Capture the cell that displays the provided text and extract its [x, y] central coordinate. 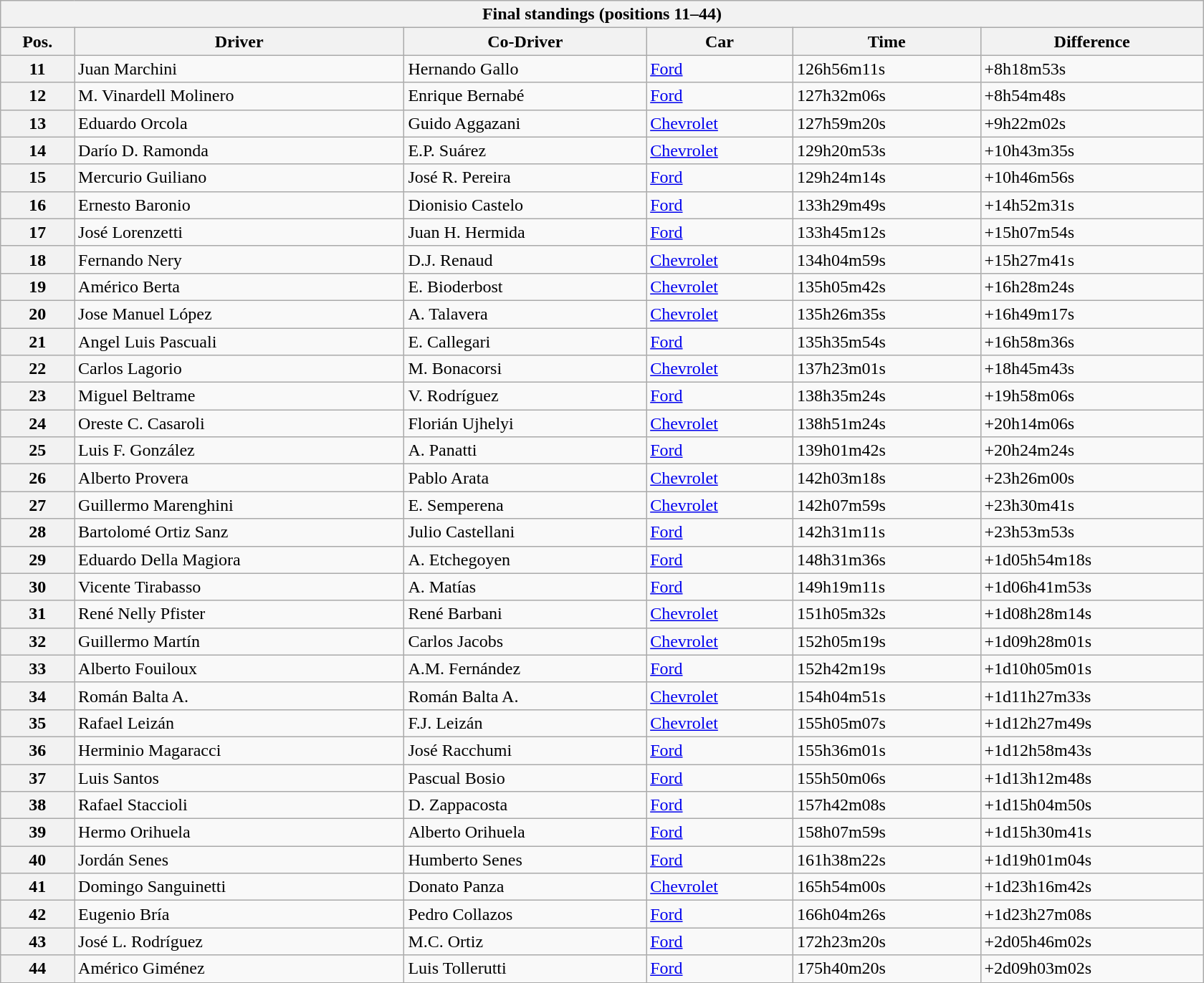
Américo Berta [239, 287]
135h35m54s [887, 342]
+1d05h54m18s [1092, 560]
Carlos Jacobs [525, 641]
21 [37, 342]
36 [37, 750]
18 [37, 259]
+15h07m54s [1092, 232]
Vicente Tirabasso [239, 587]
152h05m19s [887, 641]
127h32m06s [887, 96]
Pascual Bosio [525, 777]
Darío D. Ramonda [239, 150]
155h50m06s [887, 777]
Luis F. González [239, 451]
José Racchumi [525, 750]
+8h54m48s [1092, 96]
11 [37, 69]
175h40m20s [887, 969]
157h42m08s [887, 805]
A. Panatti [525, 451]
René Barbani [525, 614]
+9h22m02s [1092, 123]
+1d12h27m49s [1092, 723]
166h04m26s [887, 914]
M. Vinardell Molinero [239, 96]
15 [37, 178]
24 [37, 423]
Luis Tollerutti [525, 969]
16 [37, 205]
+10h43m35s [1092, 150]
Difference [1092, 42]
33 [37, 668]
D.J. Renaud [525, 259]
Pos. [37, 42]
34 [37, 696]
134h04m59s [887, 259]
+1d15h04m50s [1092, 805]
Julio Castellani [525, 532]
155h05m07s [887, 723]
Co-Driver [525, 42]
Jose Manuel López [239, 314]
161h38m22s [887, 860]
135h26m35s [887, 314]
127h59m20s [887, 123]
129h24m14s [887, 178]
José Lorenzetti [239, 232]
+15h27m41s [1092, 259]
A. Etchegoyen [525, 560]
35 [37, 723]
+1d11h27m33s [1092, 696]
D. Zappacosta [525, 805]
31 [37, 614]
149h19m11s [887, 587]
+23h53m53s [1092, 532]
151h05m32s [887, 614]
José L. Rodríguez [239, 941]
Domingo Sanguinetti [239, 887]
25 [37, 451]
37 [37, 777]
E. Bioderbost [525, 287]
Juan H. Hermida [525, 232]
V. Rodríguez [525, 396]
135h05m42s [887, 287]
A.M. Fernández [525, 668]
Eduardo Orcola [239, 123]
+2d09h03m02s [1092, 969]
Oreste C. Casaroli [239, 423]
27 [37, 505]
+1d08h28m14s [1092, 614]
142h07m59s [887, 505]
Enrique Bernabé [525, 96]
+1d06h41m53s [1092, 587]
+16h49m17s [1092, 314]
165h54m00s [887, 887]
Time [887, 42]
Carlos Lagorio [239, 369]
126h56m11s [887, 69]
+2d05h46m02s [1092, 941]
Juan Marchini [239, 69]
+1d23h27m08s [1092, 914]
Guillermo Marenghini [239, 505]
Rafael Leizán [239, 723]
A. Talavera [525, 314]
138h51m24s [887, 423]
44 [37, 969]
Luis Santos [239, 777]
Donato Panza [525, 887]
42 [37, 914]
133h29m49s [887, 205]
Pedro Collazos [525, 914]
Pablo Arata [525, 478]
12 [37, 96]
+1d23h16m42s [1092, 887]
Mercurio Guiliano [239, 178]
Eugenio Bría [239, 914]
Driver [239, 42]
+23h26m00s [1092, 478]
41 [37, 887]
152h42m19s [887, 668]
139h01m42s [887, 451]
+1d12h58m43s [1092, 750]
+16h58m36s [1092, 342]
F.J. Leizán [525, 723]
René Nelly Pfister [239, 614]
Miguel Beltrame [239, 396]
19 [37, 287]
Herminio Magaracci [239, 750]
M. Bonacorsi [525, 369]
28 [37, 532]
José R. Pereira [525, 178]
137h23m01s [887, 369]
Humberto Senes [525, 860]
+1d13h12m48s [1092, 777]
+14h52m31s [1092, 205]
Alberto Fouiloux [239, 668]
Car [720, 42]
E. Callegari [525, 342]
32 [37, 641]
38 [37, 805]
20 [37, 314]
155h36m01s [887, 750]
Angel Luis Pascuali [239, 342]
129h20m53s [887, 150]
Eduardo Della Magiora [239, 560]
Final standings (positions 11–44) [602, 14]
E.P. Suárez [525, 150]
29 [37, 560]
142h03m18s [887, 478]
Bartolomé Ortiz Sanz [239, 532]
13 [37, 123]
40 [37, 860]
+1d09h28m01s [1092, 641]
154h04m51s [887, 696]
Alberto Orihuela [525, 833]
+1d10h05m01s [1092, 668]
A. Matías [525, 587]
+10h46m56s [1092, 178]
Américo Giménez [239, 969]
M.C. Ortiz [525, 941]
148h31m36s [887, 560]
+1d19h01m04s [1092, 860]
Rafael Staccioli [239, 805]
17 [37, 232]
+20h24m24s [1092, 451]
Jordán Senes [239, 860]
138h35m24s [887, 396]
142h31m11s [887, 532]
22 [37, 369]
172h23m20s [887, 941]
Dionisio Castelo [525, 205]
14 [37, 150]
E. Semperena [525, 505]
+23h30m41s [1092, 505]
+1d15h30m41s [1092, 833]
Guido Aggazani [525, 123]
Hernando Gallo [525, 69]
39 [37, 833]
30 [37, 587]
Guillermo Martín [239, 641]
+8h18m53s [1092, 69]
+19h58m06s [1092, 396]
+18h45m43s [1092, 369]
133h45m12s [887, 232]
Alberto Provera [239, 478]
Fernando Nery [239, 259]
+16h28m24s [1092, 287]
Florián Ujhelyi [525, 423]
Hermo Orihuela [239, 833]
158h07m59s [887, 833]
Ernesto Baronio [239, 205]
26 [37, 478]
23 [37, 396]
+20h14m06s [1092, 423]
43 [37, 941]
